Extract the (X, Y) coordinate from the center of the cell holding the provided text.  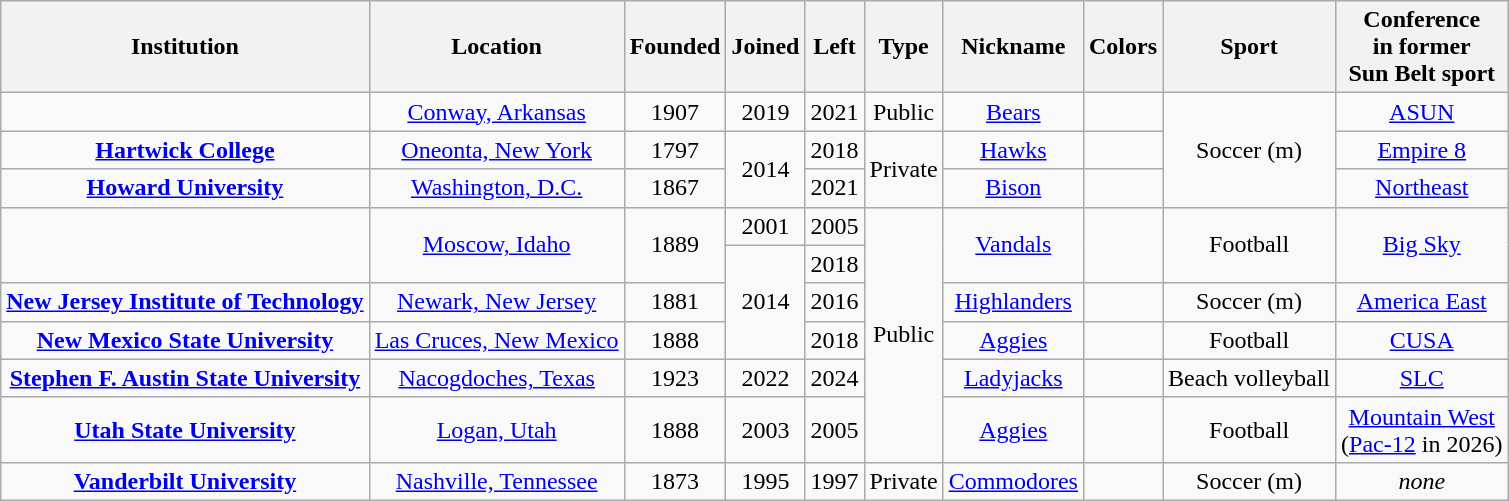
2024 (834, 378)
1907 (675, 112)
America East (1422, 302)
CUSA (1422, 340)
Big Sky (1422, 245)
Left (834, 47)
Highlanders (1013, 302)
Commodores (1013, 481)
Founded (675, 47)
Las Cruces, New Mexico (496, 340)
New Mexico State University (185, 340)
Conway, Arkansas (496, 112)
Bison (1013, 188)
Conferencein formerSun Belt sport (1422, 47)
1923 (675, 378)
ASUN (1422, 112)
2019 (766, 112)
1889 (675, 245)
Nickname (1013, 47)
Bears (1013, 112)
2016 (834, 302)
Ladyjacks (1013, 378)
Hartwick College (185, 150)
Nashville, Tennessee (496, 481)
Beach volleyball (1250, 378)
SLC (1422, 378)
Mountain West(Pac-12 in 2026) (1422, 430)
Nacogdoches, Texas (496, 378)
Hawks (1013, 150)
Newark, New Jersey (496, 302)
Joined (766, 47)
Institution (185, 47)
Logan, Utah (496, 430)
1997 (834, 481)
2022 (766, 378)
Howard University (185, 188)
1797 (675, 150)
1995 (766, 481)
Colors (1122, 47)
2001 (766, 226)
Washington, D.C. (496, 188)
none (1422, 481)
2003 (766, 430)
Location (496, 47)
1881 (675, 302)
Type (904, 47)
Northeast (1422, 188)
1873 (675, 481)
New Jersey Institute of Technology (185, 302)
Moscow, Idaho (496, 245)
Sport (1250, 47)
Empire 8 (1422, 150)
Oneonta, New York (496, 150)
Utah State University (185, 430)
1867 (675, 188)
Vanderbilt University (185, 481)
Stephen F. Austin State University (185, 378)
Vandals (1013, 245)
